Capture the cell that displays the provided text and extract its [x, y] central coordinate. 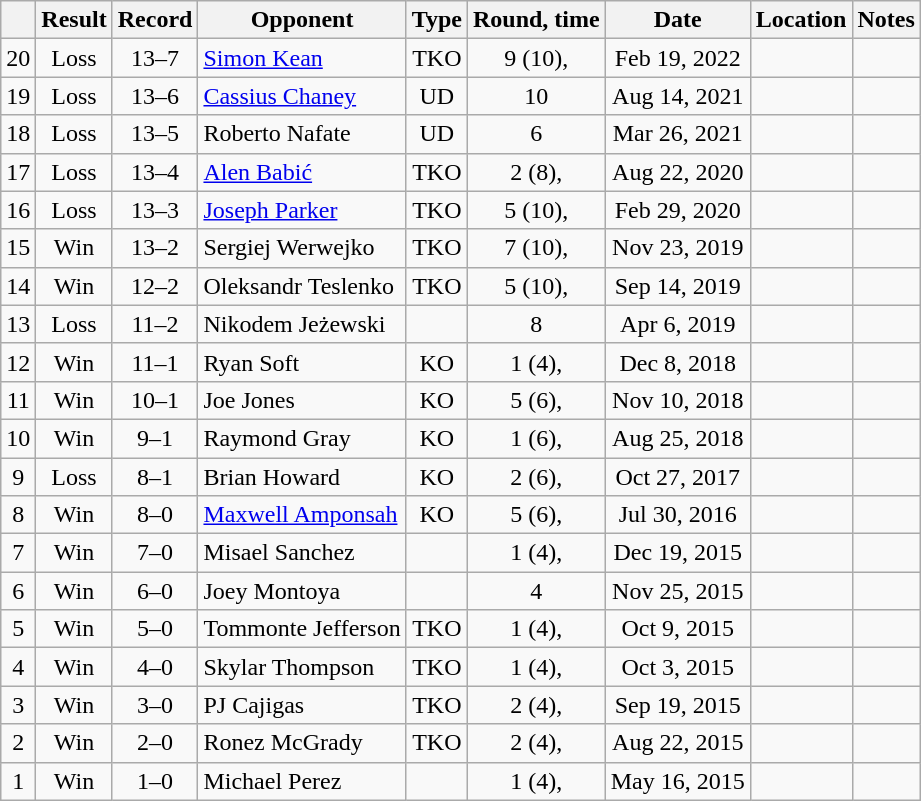
11 [18, 400]
Tommonte Jefferson [302, 629]
3 [18, 705]
Date [678, 20]
11–1 [155, 362]
14 [18, 286]
Aug 25, 2018 [678, 438]
Sergiej Werwejko [302, 248]
13–5 [155, 134]
Raymond Gray [302, 438]
4–0 [155, 667]
2 [18, 743]
9–1 [155, 438]
Brian Howard [302, 477]
Nikodem Jeżewski [302, 324]
Round, time [536, 20]
16 [18, 210]
3–0 [155, 705]
10–1 [155, 400]
18 [18, 134]
Notes [886, 20]
8–0 [155, 515]
Maxwell Amponsah [302, 515]
Sep 19, 2015 [678, 705]
7–0 [155, 553]
Jul 30, 2016 [678, 515]
5 [18, 629]
13–3 [155, 210]
Sep 14, 2019 [678, 286]
5–0 [155, 629]
Aug 14, 2021 [678, 96]
Joey Montoya [302, 591]
Apr 6, 2019 [678, 324]
Dec 8, 2018 [678, 362]
15 [18, 248]
Simon Kean [302, 58]
Nov 25, 2015 [678, 591]
13–2 [155, 248]
Result [74, 20]
13–6 [155, 96]
7 (10), [536, 248]
13 [18, 324]
May 16, 2015 [678, 781]
Aug 22, 2015 [678, 743]
Ryan Soft [302, 362]
2–0 [155, 743]
12–2 [155, 286]
Misael Sanchez [302, 553]
Oct 9, 2015 [678, 629]
1 (6), [536, 438]
Nov 10, 2018 [678, 400]
2 (6), [536, 477]
6–0 [155, 591]
Opponent [302, 20]
Record [155, 20]
17 [18, 172]
Location [801, 20]
Oleksandr Teslenko [302, 286]
Cassius Chaney [302, 96]
11–2 [155, 324]
Feb 19, 2022 [678, 58]
Oct 3, 2015 [678, 667]
19 [18, 96]
Nov 23, 2019 [678, 248]
Michael Perez [302, 781]
Dec 19, 2015 [678, 553]
2 (8), [536, 172]
7 [18, 553]
Aug 22, 2020 [678, 172]
Oct 27, 2017 [678, 477]
9 [18, 477]
9 (10), [536, 58]
13–7 [155, 58]
1 [18, 781]
PJ Cajigas [302, 705]
20 [18, 58]
12 [18, 362]
Roberto Nafate [302, 134]
8–1 [155, 477]
Mar 26, 2021 [678, 134]
13–4 [155, 172]
Feb 29, 2020 [678, 210]
1–0 [155, 781]
Joseph Parker [302, 210]
Skylar Thompson [302, 667]
Alen Babić [302, 172]
Joe Jones [302, 400]
Ronez McGrady [302, 743]
Type [436, 20]
